Locate the cell with the specified text and output its (X, Y) center coordinate. 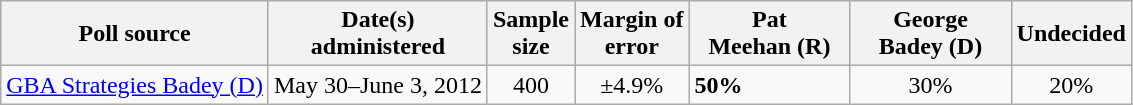
±4.9% (632, 85)
PatMeehan (R) (770, 34)
GBA Strategies Badey (D) (135, 85)
400 (530, 85)
Samplesize (530, 34)
Date(s)administered (378, 34)
GeorgeBadey (D) (930, 34)
Undecided (1071, 34)
Poll source (135, 34)
30% (930, 85)
50% (770, 85)
20% (1071, 85)
May 30–June 3, 2012 (378, 85)
Margin of error (632, 34)
